Determine the (X, Y) coordinate at the center of the cell enclosing the given text.  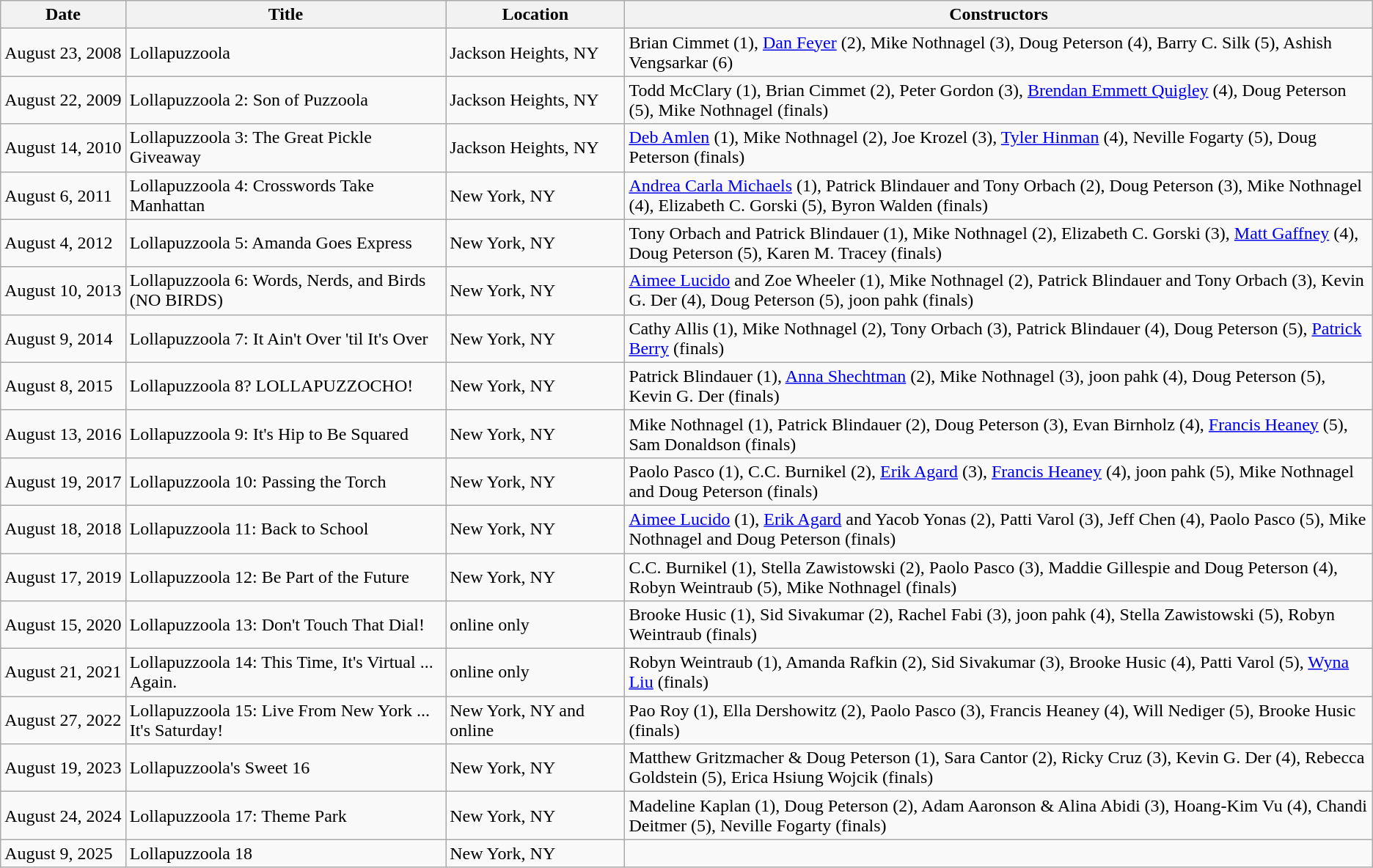
Matthew Gritzmacher & Doug Peterson (1), Sara Cantor (2), Ricky Cruz (3), Kevin G. Der (4), Rebecca Goldstein (5), Erica Hsiung Wojcik (finals) (999, 768)
Title (285, 15)
Brooke Husic (1), Sid Sivakumar (2), Rachel Fabi (3), joon pahk (4), Stella Zawistowski (5), Robyn Weintraub (finals) (999, 625)
New York, NY and online (535, 720)
Location (535, 15)
August 17, 2019 (63, 576)
August 19, 2017 (63, 481)
Lollapuzzoola 8? LOLLAPUZZOCHO! (285, 386)
Lollapuzzoola (285, 53)
August 23, 2008 (63, 53)
Todd McClary (1), Brian Cimmet (2), Peter Gordon (3), Brendan Emmett Quigley (4), Doug Peterson (5), Mike Nothnagel (finals) (999, 100)
August 6, 2011 (63, 195)
Lollapuzzoola 10: Passing the Torch (285, 481)
Lollapuzzoola 12: Be Part of the Future (285, 576)
Aimee Lucido (1), Erik Agard and Yacob Yonas (2), Patti Varol (3), Jeff Chen (4), Paolo Pasco (5), Mike Nothnagel and Doug Peterson (finals) (999, 529)
Patrick Blindauer (1), Anna Shechtman (2), Mike Nothnagel (3), joon pahk (4), Doug Peterson (5), Kevin G. Der (finals) (999, 386)
Lollapuzzoola 2: Son of Puzzoola (285, 100)
August 24, 2024 (63, 815)
Paolo Pasco (1), C.C. Burnikel (2), Erik Agard (3), Francis Heaney (4), joon pahk (5), Mike Nothnagel and Doug Peterson (finals) (999, 481)
Lollapuzzoola 13: Don't Touch That Dial! (285, 625)
August 18, 2018 (63, 529)
August 8, 2015 (63, 386)
Lollapuzzoola 18 (285, 853)
Lollapuzzoola 15: Live From New York ... It's Saturday! (285, 720)
Aimee Lucido and Zoe Wheeler (1), Mike Nothnagel (2), Patrick Blindauer and Tony Orbach (3), Kevin G. Der (4), Doug Peterson (5), joon pahk (finals) (999, 290)
Madeline Kaplan (1), Doug Peterson (2), Adam Aaronson & Alina Abidi (3), Hoang-Kim Vu (4), Chandi Deitmer (5), Neville Fogarty (finals) (999, 815)
Lollapuzzoola's Sweet 16 (285, 768)
Cathy Allis (1), Mike Nothnagel (2), Tony Orbach (3), Patrick Blindauer (4), Doug Peterson (5), Patrick Berry (finals) (999, 339)
Lollapuzzoola 11: Back to School (285, 529)
August 9, 2014 (63, 339)
Lollapuzzoola 9: It's Hip to Be Squared (285, 434)
Deb Amlen (1), Mike Nothnagel (2), Joe Krozel (3), Tyler Hinman (4), Neville Fogarty (5), Doug Peterson (finals) (999, 148)
Robyn Weintraub (1), Amanda Rafkin (2), Sid Sivakumar (3), Brooke Husic (4), Patti Varol (5), Wyna Liu (finals) (999, 673)
Lollapuzzoola 17: Theme Park (285, 815)
August 14, 2010 (63, 148)
Lollapuzzoola 3: The Great Pickle Giveaway (285, 148)
Tony Orbach and Patrick Blindauer (1), Mike Nothnagel (2), Elizabeth C. Gorski (3), Matt Gaffney (4), Doug Peterson (5), Karen M. Tracey (finals) (999, 243)
August 4, 2012 (63, 243)
Brian Cimmet (1), Dan Feyer (2), Mike Nothnagel (3), Doug Peterson (4), Barry C. Silk (5), Ashish Vengsarkar (6) (999, 53)
August 21, 2021 (63, 673)
Lollapuzzoola 14: This Time, It's Virtual ... Again. (285, 673)
August 22, 2009 (63, 100)
Constructors (999, 15)
August 19, 2023 (63, 768)
Mike Nothnagel (1), Patrick Blindauer (2), Doug Peterson (3), Evan Birnholz (4), Francis Heaney (5), Sam Donaldson (finals) (999, 434)
Lollapuzzoola 4: Crosswords Take Manhattan (285, 195)
August 15, 2020 (63, 625)
August 9, 2025 (63, 853)
August 10, 2013 (63, 290)
August 13, 2016 (63, 434)
August 27, 2022 (63, 720)
Pao Roy (1), Ella Dershowitz (2), Paolo Pasco (3), Francis Heaney (4), Will Nediger (5), Brooke Husic (finals) (999, 720)
Lollapuzzoola 6: Words, Nerds, and Birds (NO BIRDS) (285, 290)
Date (63, 15)
C.C. Burnikel (1), Stella Zawistowski (2), Paolo Pasco (3), Maddie Gillespie and Doug Peterson (4), Robyn Weintraub (5), Mike Nothnagel (finals) (999, 576)
Lollapuzzoola 7: It Ain't Over 'til It's Over (285, 339)
Lollapuzzoola 5: Amanda Goes Express (285, 243)
